Capture the cell that displays the provided text and extract its (x, y) central coordinate. 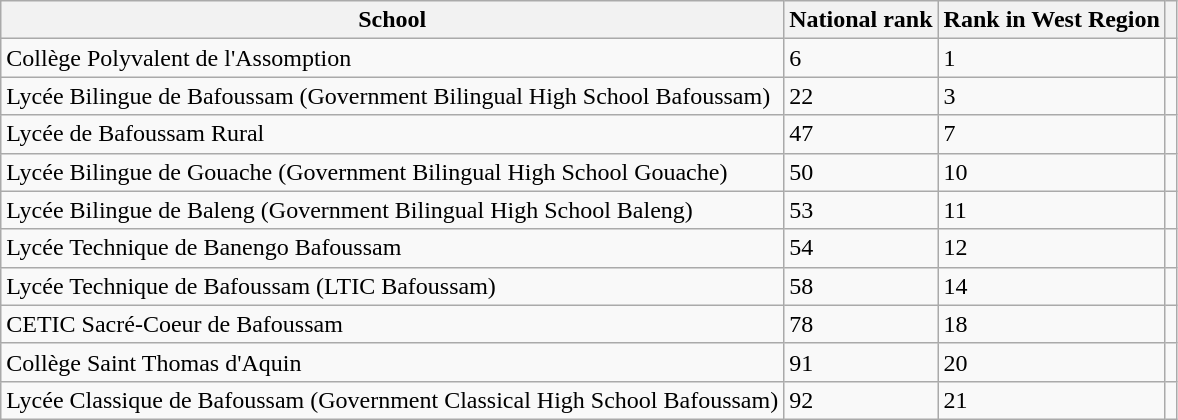
91 (861, 362)
11 (1052, 210)
14 (1052, 286)
92 (861, 400)
47 (861, 134)
CETIC Sacré-Coeur de Bafoussam (392, 324)
6 (861, 58)
54 (861, 248)
10 (1052, 172)
Rank in West Region (1052, 20)
22 (861, 96)
3 (1052, 96)
National rank (861, 20)
20 (1052, 362)
58 (861, 286)
Lycée de Bafoussam Rural (392, 134)
Lycée Technique de Bafoussam (LTIC Bafoussam) (392, 286)
21 (1052, 400)
12 (1052, 248)
18 (1052, 324)
School (392, 20)
78 (861, 324)
Lycée Classique de Bafoussam (Government Classical High School Bafoussam) (392, 400)
50 (861, 172)
Lycée Bilingue de Bafoussam (Government Bilingual High School Bafoussam) (392, 96)
Lycée Bilingue de Gouache (Government Bilingual High School Gouache) (392, 172)
Collège Saint Thomas d'Aquin (392, 362)
1 (1052, 58)
53 (861, 210)
Collège Polyvalent de l'Assomption (392, 58)
Lycée Technique de Banengo Bafoussam (392, 248)
7 (1052, 134)
Lycée Bilingue de Baleng (Government Bilingual High School Baleng) (392, 210)
